Return the (x, y) coordinate for the center point of the cell that contains the specified text.  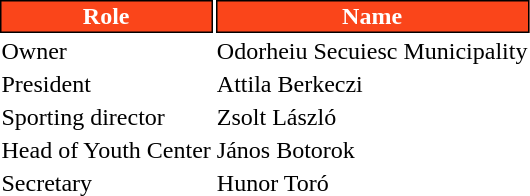
Role (106, 16)
Owner (106, 51)
Head of Youth Center (106, 150)
President (106, 84)
Odorheiu Secuiesc Municipality (372, 51)
Zsolt László (372, 117)
Attila Berkeczi (372, 84)
Name (372, 16)
Sporting director (106, 117)
János Botorok (372, 150)
